Extract the [X, Y] coordinate from the center of the cell holding the provided text.  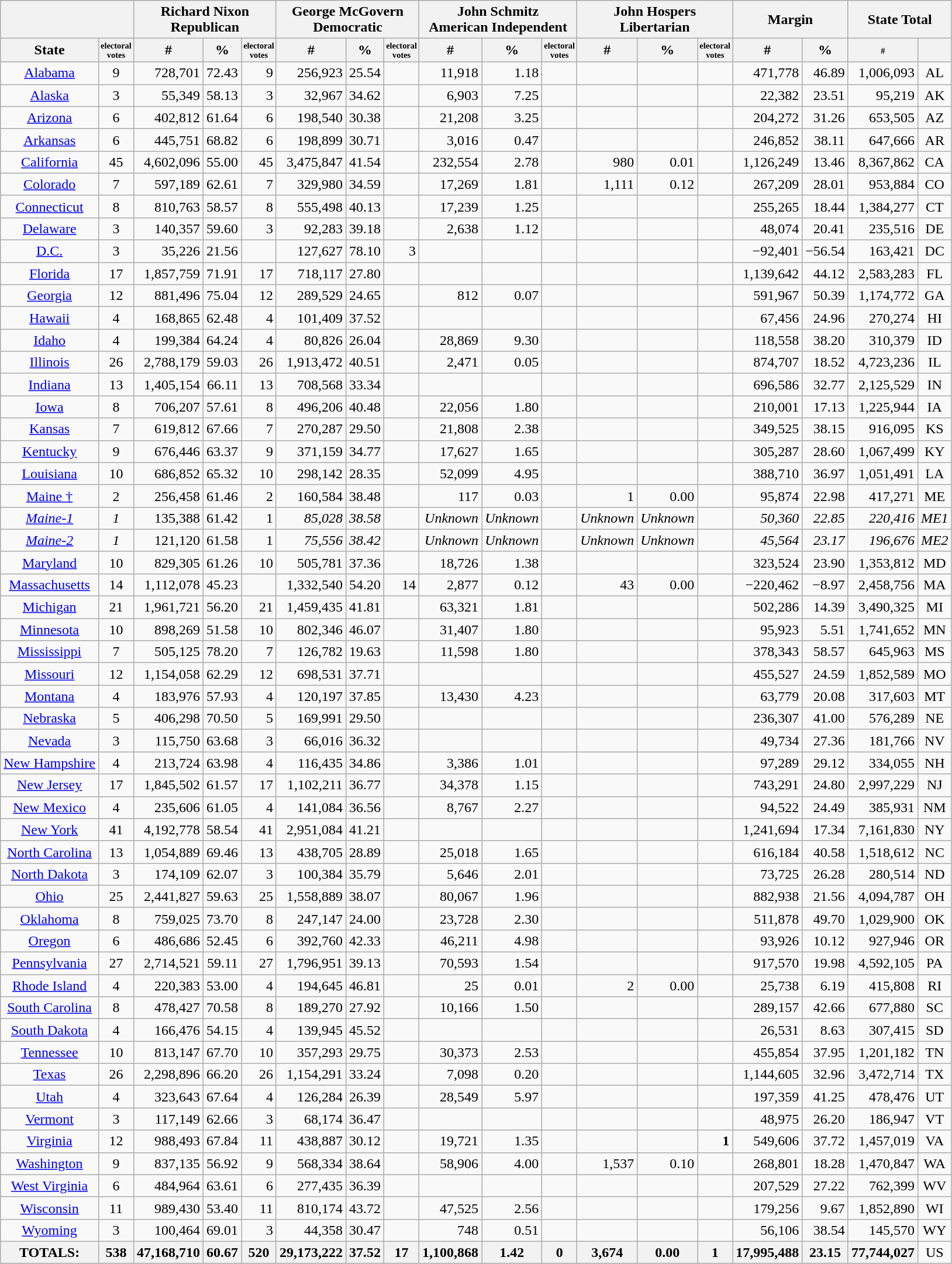
6.19 [826, 986]
743,291 [767, 785]
1,405,154 [168, 385]
8,767 [450, 807]
183,976 [168, 696]
IN [934, 385]
Alabama [50, 73]
95,219 [883, 95]
118,558 [767, 340]
59.63 [222, 896]
South Dakota [50, 1030]
VT [934, 1119]
0.07 [512, 296]
189,270 [311, 1008]
46.07 [365, 630]
D.C. [50, 251]
OR [934, 941]
402,812 [168, 118]
Nevada [50, 741]
166,476 [168, 1030]
1,174,772 [883, 296]
385,931 [883, 807]
75,556 [311, 540]
46.81 [365, 986]
50,360 [767, 518]
PA [934, 963]
168,865 [168, 318]
4,592,105 [883, 963]
1,154,058 [168, 674]
186,947 [883, 1119]
70,593 [450, 963]
117,149 [168, 1119]
61.58 [222, 540]
53.40 [222, 1208]
0.20 [512, 1075]
236,307 [767, 719]
WA [934, 1163]
59.60 [222, 229]
23,728 [450, 918]
1.54 [512, 963]
289,529 [311, 296]
2.01 [512, 874]
18.44 [826, 206]
63.98 [222, 763]
41.25 [826, 1097]
4.23 [512, 696]
77,744,027 [883, 1252]
52.45 [222, 941]
27.36 [826, 741]
61.42 [222, 518]
30,373 [450, 1052]
4.00 [512, 1163]
0.03 [512, 496]
14.39 [826, 607]
NV [934, 741]
Indiana [50, 385]
317,603 [883, 696]
Margin [791, 20]
538 [116, 1252]
349,525 [767, 429]
31,407 [450, 630]
65.32 [222, 474]
4.95 [512, 474]
24.96 [826, 318]
54.15 [222, 1030]
Kansas [50, 429]
CT [934, 206]
927,946 [883, 941]
67.70 [222, 1052]
94,522 [767, 807]
1,006,093 [883, 73]
310,379 [883, 340]
194,645 [311, 986]
520 [259, 1252]
69.46 [222, 852]
246,852 [767, 140]
2.30 [512, 918]
48,975 [767, 1119]
Nebraska [50, 719]
9.30 [512, 340]
6,903 [450, 95]
2,951,084 [311, 830]
42.66 [826, 1008]
37.85 [365, 696]
TN [934, 1052]
59.03 [222, 362]
1,100,868 [450, 1252]
23.51 [826, 95]
25,738 [767, 986]
OH [934, 896]
34.86 [365, 763]
38.15 [826, 429]
61.26 [222, 562]
26.20 [826, 1119]
24.80 [826, 785]
92,283 [311, 229]
708,568 [311, 385]
Illinois [50, 362]
61.64 [222, 118]
22.98 [826, 496]
West Virginia [50, 1186]
GA [934, 296]
5.97 [512, 1097]
Missouri [50, 674]
66.20 [222, 1075]
John HospersLibertarian [655, 20]
371,159 [311, 451]
North Carolina [50, 852]
29.75 [365, 1052]
32,967 [311, 95]
38.48 [365, 496]
126,284 [311, 1097]
22.85 [826, 518]
181,766 [883, 741]
38.20 [826, 340]
62.61 [222, 184]
62.48 [222, 318]
Vermont [50, 1119]
Michigan [50, 607]
4,094,787 [883, 896]
Virginia [50, 1141]
55,349 [168, 95]
30.12 [365, 1141]
Utah [50, 1097]
10.12 [826, 941]
63.37 [222, 451]
AR [934, 140]
597,189 [168, 184]
−56.54 [826, 251]
1.96 [512, 896]
1.35 [512, 1141]
10,166 [450, 1008]
41.00 [826, 719]
256,923 [311, 73]
OK [934, 918]
881,496 [168, 296]
28.01 [826, 184]
496,206 [311, 407]
30.38 [365, 118]
State [50, 50]
28.60 [826, 451]
36.39 [365, 1186]
235,516 [883, 229]
60.67 [222, 1252]
36.56 [365, 807]
ME [934, 496]
34.62 [365, 95]
3.25 [512, 118]
568,334 [311, 1163]
115,750 [168, 741]
7,098 [450, 1075]
MT [934, 696]
Minnesota [50, 630]
1,144,605 [767, 1075]
58.54 [222, 830]
4,192,778 [168, 830]
0.10 [668, 1163]
AK [934, 95]
MO [934, 674]
174,109 [168, 874]
17.34 [826, 830]
2,458,756 [883, 585]
988,493 [168, 1141]
Pennsylvania [50, 963]
AL [934, 73]
KY [934, 451]
1.50 [512, 1008]
686,852 [168, 474]
19.98 [826, 963]
AZ [934, 118]
Arizona [50, 118]
289,157 [767, 1008]
34.59 [365, 184]
898,269 [168, 630]
1,558,889 [311, 896]
25.54 [365, 73]
New Mexico [50, 807]
ID [934, 340]
NE [934, 719]
1,051,491 [883, 474]
Wyoming [50, 1230]
18.28 [826, 1163]
334,055 [883, 763]
2,298,896 [168, 1075]
220,416 [883, 518]
3,386 [450, 763]
1,537 [607, 1163]
35,226 [168, 251]
38.54 [826, 1230]
17.13 [826, 407]
67,456 [767, 318]
ME2 [934, 540]
46.89 [826, 73]
69.01 [222, 1230]
34.77 [365, 451]
1,852,589 [883, 674]
388,710 [767, 474]
116,435 [311, 763]
Hawaii [50, 318]
56,106 [767, 1230]
0.47 [512, 140]
26.04 [365, 340]
47,525 [450, 1208]
728,701 [168, 73]
19,721 [450, 1141]
802,346 [311, 630]
1.15 [512, 785]
39.13 [365, 963]
505,781 [311, 562]
280,514 [883, 874]
MN [934, 630]
Oregon [50, 941]
37.72 [826, 1141]
647,666 [883, 140]
40.13 [365, 206]
23.15 [826, 1252]
Massachusetts [50, 585]
53.00 [222, 986]
813,147 [168, 1052]
484,964 [168, 1186]
3,016 [450, 140]
555,498 [311, 206]
120,197 [311, 696]
63.68 [222, 741]
196,676 [883, 540]
204,272 [767, 118]
179,256 [767, 1208]
2,125,529 [883, 385]
IA [934, 407]
882,938 [767, 896]
267,209 [767, 184]
Louisiana [50, 474]
213,724 [168, 763]
2.78 [512, 162]
616,184 [767, 852]
93,926 [767, 941]
169,991 [311, 719]
43 [607, 585]
59.11 [222, 963]
44.12 [826, 274]
52,099 [450, 474]
23.17 [826, 540]
478,476 [883, 1097]
33.34 [365, 385]
917,570 [767, 963]
49,734 [767, 741]
357,293 [311, 1052]
1,845,502 [168, 785]
677,880 [883, 1008]
40.51 [365, 362]
1,470,847 [883, 1163]
40.58 [826, 852]
0.05 [512, 362]
NJ [934, 785]
305,287 [767, 451]
11,918 [450, 73]
57.93 [222, 696]
Maryland [50, 562]
1,201,182 [883, 1052]
1,139,642 [767, 274]
US [934, 1252]
2,441,827 [168, 896]
64.24 [222, 340]
13,430 [450, 696]
Arkansas [50, 140]
MI [934, 607]
−8.97 [826, 585]
653,505 [883, 118]
62.07 [222, 874]
28,549 [450, 1097]
307,415 [883, 1030]
IL [934, 362]
NY [934, 830]
874,707 [767, 362]
20.41 [826, 229]
TOTALS: [50, 1252]
1,102,211 [311, 785]
49.70 [826, 918]
24.59 [826, 674]
24.00 [365, 918]
CO [934, 184]
0 [560, 1252]
438,705 [311, 852]
511,878 [767, 918]
406,298 [168, 719]
126,782 [311, 652]
378,343 [767, 652]
DC [934, 251]
51.58 [222, 630]
21,808 [450, 429]
2,583,283 [883, 274]
55.00 [222, 162]
29,173,222 [311, 1252]
28.89 [365, 852]
277,435 [311, 1186]
1,852,890 [883, 1208]
270,274 [883, 318]
4,723,236 [883, 362]
3,490,325 [883, 607]
145,570 [883, 1230]
9.67 [826, 1208]
California [50, 162]
8,367,862 [883, 162]
1,067,499 [883, 451]
3,472,714 [883, 1075]
100,464 [168, 1230]
38.07 [365, 896]
2,788,179 [168, 362]
2,877 [450, 585]
718,117 [311, 274]
61.46 [222, 496]
417,271 [883, 496]
37.36 [365, 562]
67.84 [222, 1141]
State Total [899, 20]
30.47 [365, 1230]
Montana [50, 696]
KS [934, 429]
18.52 [826, 362]
Georgia [50, 296]
47,168,710 [168, 1252]
415,808 [883, 986]
40.48 [365, 407]
20.08 [826, 696]
MS [934, 652]
645,963 [883, 652]
WI [934, 1208]
Maine-2 [50, 540]
1,332,540 [311, 585]
953,884 [883, 184]
1,857,759 [168, 274]
57.61 [222, 407]
22,056 [450, 407]
66,016 [311, 741]
45.52 [365, 1030]
1,029,900 [883, 918]
Connecticut [50, 206]
232,554 [450, 162]
Texas [50, 1075]
1.18 [512, 73]
Florida [50, 274]
63,321 [450, 607]
56.20 [222, 607]
LA [934, 474]
5.51 [826, 630]
1,961,721 [168, 607]
17,627 [450, 451]
5,646 [450, 874]
2,997,229 [883, 785]
207,529 [767, 1186]
Tennessee [50, 1052]
980 [607, 162]
1,741,652 [883, 630]
1,111 [607, 184]
1.25 [512, 206]
46,211 [450, 941]
58.13 [222, 95]
33.24 [365, 1075]
2.56 [512, 1208]
706,207 [168, 407]
New Hampshire [50, 763]
CA [934, 162]
Maine-1 [50, 518]
829,305 [168, 562]
75.04 [222, 296]
VA [934, 1141]
73.70 [222, 918]
Ohio [50, 896]
198,899 [311, 140]
21,208 [450, 118]
256,458 [168, 496]
117 [450, 496]
ME1 [934, 518]
38.42 [365, 540]
1,054,889 [168, 852]
2,638 [450, 229]
45.23 [222, 585]
−92,401 [767, 251]
SD [934, 1030]
FL [934, 274]
24.49 [826, 807]
37.71 [365, 674]
70.50 [222, 719]
24.65 [365, 296]
837,135 [168, 1163]
13.46 [826, 162]
North Dakota [50, 874]
19.63 [365, 652]
New York [50, 830]
36.77 [365, 785]
1,353,812 [883, 562]
29.12 [826, 763]
43.72 [365, 1208]
7,161,830 [883, 830]
50.39 [826, 296]
56.92 [222, 1163]
62.29 [222, 674]
4,602,096 [168, 162]
100,384 [311, 874]
198,540 [311, 118]
698,531 [311, 674]
323,524 [767, 562]
141,084 [311, 807]
220,383 [168, 986]
1,913,472 [311, 362]
812 [450, 296]
1,225,944 [883, 407]
73,725 [767, 874]
38.64 [365, 1163]
619,812 [168, 429]
41.21 [365, 830]
38.11 [826, 140]
42.33 [365, 941]
3,674 [607, 1252]
Alaska [50, 95]
38.58 [365, 518]
1,126,249 [767, 162]
72.43 [222, 73]
197,359 [767, 1097]
1,796,951 [311, 963]
63,779 [767, 696]
455,854 [767, 1052]
WY [934, 1230]
48,074 [767, 229]
2,471 [450, 362]
1.12 [512, 229]
68.82 [222, 140]
11,598 [450, 652]
68,174 [311, 1119]
810,174 [311, 1208]
762,399 [883, 1186]
34,378 [450, 785]
35.79 [365, 874]
22,382 [767, 95]
27.22 [826, 1186]
576,289 [883, 719]
591,967 [767, 296]
Kentucky [50, 451]
36.32 [365, 741]
1,459,435 [311, 607]
101,409 [311, 318]
696,586 [767, 385]
61.05 [222, 807]
455,527 [767, 674]
26.28 [826, 874]
Iowa [50, 407]
New Jersey [50, 785]
298,142 [311, 474]
549,606 [767, 1141]
Richard NixonRepublican [205, 20]
95,923 [767, 630]
37.95 [826, 1052]
MA [934, 585]
28,869 [450, 340]
471,778 [767, 73]
505,125 [168, 652]
23.90 [826, 562]
392,760 [311, 941]
1,154,291 [311, 1075]
32.96 [826, 1075]
67.66 [222, 429]
ND [934, 874]
Mississippi [50, 652]
30.71 [365, 140]
Oklahoma [50, 918]
36.97 [826, 474]
478,427 [168, 1008]
Delaware [50, 229]
78.10 [365, 251]
26.39 [365, 1097]
1,518,612 [883, 852]
0.51 [512, 1230]
199,384 [168, 340]
70.58 [222, 1008]
SC [934, 1008]
36.47 [365, 1119]
80,826 [311, 340]
28.35 [365, 474]
TX [934, 1075]
759,025 [168, 918]
Rhode Island [50, 986]
58,906 [450, 1163]
45,564 [767, 540]
160,584 [311, 496]
63.61 [222, 1186]
97,289 [767, 763]
Colorado [50, 184]
270,287 [311, 429]
41.54 [365, 162]
−220,462 [767, 585]
1,384,277 [883, 206]
NM [934, 807]
121,120 [168, 540]
62.66 [222, 1119]
438,887 [311, 1141]
18,726 [450, 562]
748 [450, 1230]
235,606 [168, 807]
85,028 [311, 518]
39.18 [365, 229]
1.01 [512, 763]
4.98 [512, 941]
7.25 [512, 95]
80,067 [450, 896]
66.11 [222, 385]
George McGovernDemocratic [347, 20]
NH [934, 763]
26,531 [767, 1030]
31.26 [826, 118]
John SchmitzAmerican Independent [498, 20]
WV [934, 1186]
17,269 [450, 184]
Washington [50, 1163]
2.27 [512, 807]
UT [934, 1097]
17,239 [450, 206]
210,001 [767, 407]
810,763 [168, 206]
139,945 [311, 1030]
2,714,521 [168, 963]
1,112,078 [168, 585]
Maine † [50, 496]
255,265 [767, 206]
Wisconsin [50, 1208]
78.20 [222, 652]
163,421 [883, 251]
32.77 [826, 385]
1.38 [512, 562]
676,446 [168, 451]
329,980 [311, 184]
DE [934, 229]
323,643 [168, 1097]
27.80 [365, 274]
1.42 [512, 1252]
HI [934, 318]
NC [934, 852]
Idaho [50, 340]
61.57 [222, 785]
486,686 [168, 941]
25,018 [450, 852]
2.53 [512, 1052]
27.92 [365, 1008]
RI [934, 986]
17,995,488 [767, 1252]
1,241,694 [767, 830]
1,457,019 [883, 1141]
268,801 [767, 1163]
445,751 [168, 140]
140,357 [168, 229]
502,286 [767, 607]
71.91 [222, 274]
916,095 [883, 429]
South Carolina [50, 1008]
67.64 [222, 1097]
135,388 [168, 518]
127,627 [311, 251]
989,430 [168, 1208]
44,358 [311, 1230]
2.38 [512, 429]
8.63 [826, 1030]
247,147 [311, 918]
95,874 [767, 496]
54.20 [365, 585]
3,475,847 [311, 162]
41.81 [365, 607]
MD [934, 562]
